From the cell containing the given text, extract its center point as [x, y] coordinate. 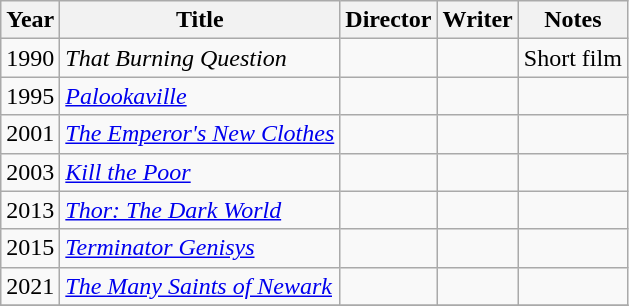
2021 [30, 286]
The Emperor's New Clothes [200, 134]
Director [388, 20]
Palookaville [200, 96]
That Burning Question [200, 58]
Notes [572, 20]
Short film [572, 58]
Title [200, 20]
Year [30, 20]
1995 [30, 96]
Terminator Genisys [200, 248]
1990 [30, 58]
Thor: The Dark World [200, 210]
Writer [478, 20]
2015 [30, 248]
2003 [30, 172]
The Many Saints of Newark [200, 286]
Kill the Poor [200, 172]
2013 [30, 210]
2001 [30, 134]
